From the cell containing the given text, extract its center point as (X, Y) coordinate. 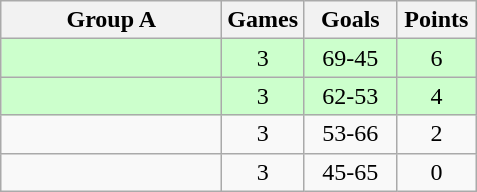
4 (436, 96)
45-65 (351, 172)
62-53 (351, 96)
0 (436, 172)
6 (436, 58)
Goals (351, 20)
2 (436, 134)
Games (263, 20)
Group A (112, 20)
53-66 (351, 134)
69-45 (351, 58)
Points (436, 20)
